Detect which cell encompasses the target text, then output its (X, Y) center coordinate. 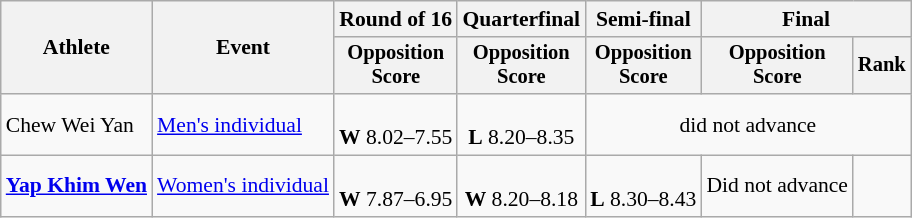
L 8.30–8.43 (643, 186)
W 8.20–8.18 (521, 186)
Event (243, 48)
Men's individual (243, 124)
Women's individual (243, 186)
Quarterfinal (521, 19)
Yap Khim Wen (76, 186)
Semi-final (643, 19)
Round of 16 (396, 19)
L 8.20–8.35 (521, 124)
Athlete (76, 48)
Chew Wei Yan (76, 124)
W 8.02–7.55 (396, 124)
Final (806, 19)
W 7.87–6.95 (396, 186)
Rank (882, 66)
Did not advance (777, 186)
did not advance (748, 124)
